From the cell containing the given text, extract its center point as [x, y] coordinate. 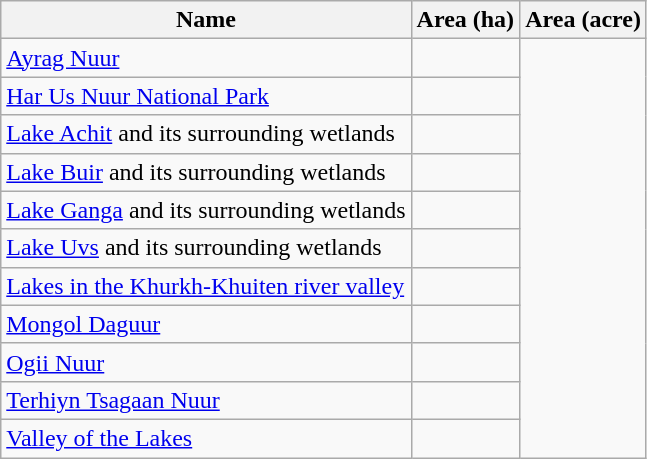
Lake Uvs and its surrounding wetlands [206, 248]
Lake Achit and its surrounding wetlands [206, 134]
Valley of the Lakes [206, 438]
Mongol Daguur [206, 324]
Ayrag Nuur [206, 58]
Name [206, 20]
Area (ha) [466, 20]
Lakes in the Khurkh-Khuiten river valley [206, 286]
Har Us Nuur National Park [206, 96]
Lake Buir and its surrounding wetlands [206, 172]
Area (acre) [584, 20]
Lake Ganga and its surrounding wetlands [206, 210]
Ogii Nuur [206, 362]
Terhiyn Tsagaan Nuur [206, 400]
